Find where the given text appears and provide that cell's center as (x, y) coordinate. 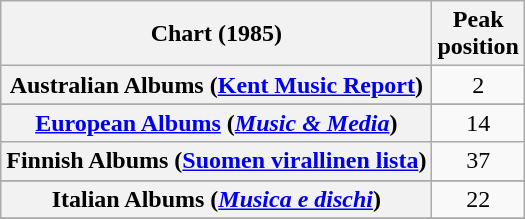
14 (478, 123)
Peakposition (478, 34)
Italian Albums (Musica e dischi) (216, 199)
Australian Albums (Kent Music Report) (216, 85)
Finnish Albums (Suomen virallinen lista) (216, 161)
Chart (1985) (216, 34)
37 (478, 161)
European Albums (Music & Media) (216, 123)
22 (478, 199)
2 (478, 85)
